Find where the given text appears and provide that cell's center as [X, Y] coordinate. 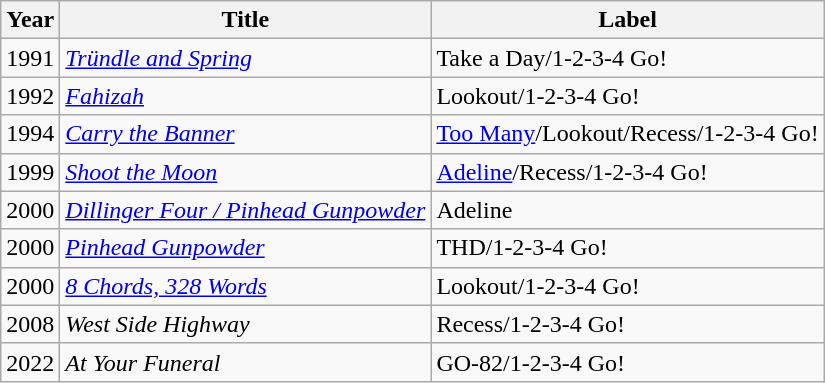
1991 [30, 58]
Label [628, 20]
Title [246, 20]
Adeline [628, 210]
1994 [30, 134]
2022 [30, 362]
8 Chords, 328 Words [246, 286]
Shoot the Moon [246, 172]
Tründle and Spring [246, 58]
Fahizah [246, 96]
Take a Day/1-2-3-4 Go! [628, 58]
THD/1-2-3-4 Go! [628, 248]
Recess/1-2-3-4 Go! [628, 324]
2008 [30, 324]
Too Many/Lookout/Recess/1-2-3-4 Go! [628, 134]
1992 [30, 96]
At Your Funeral [246, 362]
West Side Highway [246, 324]
1999 [30, 172]
Pinhead Gunpowder [246, 248]
Adeline/Recess/1-2-3-4 Go! [628, 172]
Carry the Banner [246, 134]
Year [30, 20]
Dillinger Four / Pinhead Gunpowder [246, 210]
GO-82/1-2-3-4 Go! [628, 362]
